Locate the cell with the specified text and output its (x, y) center coordinate. 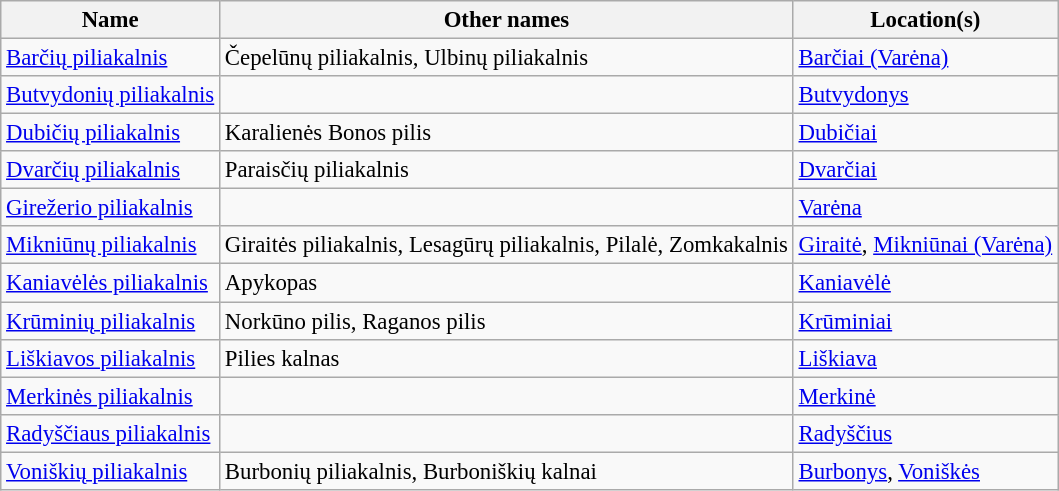
Giraitė, Mikniūnai (Varėna) (925, 245)
Paraisčių piliakalnis (507, 170)
Apykopas (507, 283)
Girežerio piliakalnis (110, 208)
Radyščiaus piliakalnis (110, 433)
Norkūno pilis, Raganos pilis (507, 321)
Karalienės Bonos pilis (507, 133)
Dubičių piliakalnis (110, 133)
Merkinė (925, 396)
Giraitės piliakalnis, Lesagūrų piliakalnis, Pilalė, Zomkakalnis (507, 245)
Dubičiai (925, 133)
Krūminių piliakalnis (110, 321)
Butvydonys (925, 95)
Voniškių piliakalnis (110, 471)
Liškiavos piliakalnis (110, 358)
Kaniavėlė (925, 283)
Mikniūnų piliakalnis (110, 245)
Krūminiai (925, 321)
Dvarčių piliakalnis (110, 170)
Barčių piliakalnis (110, 58)
Radyščius (925, 433)
Dvarčiai (925, 170)
Varėna (925, 208)
Merkinės piliakalnis (110, 396)
Pilies kalnas (507, 358)
Location(s) (925, 20)
Barčiai (Varėna) (925, 58)
Other names (507, 20)
Čepelūnų piliakalnis, Ulbinų piliakalnis (507, 58)
Burbonys, Voniškės (925, 471)
Name (110, 20)
Butvydonių piliakalnis (110, 95)
Kaniavėlės piliakalnis (110, 283)
Liškiava (925, 358)
Burbonių piliakalnis, Burboniškių kalnai (507, 471)
